Determine the [X, Y] coordinate at the center of the cell enclosing the given text.  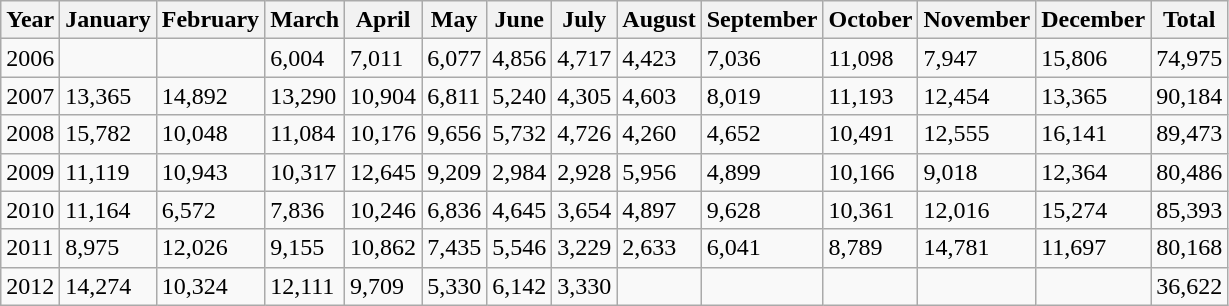
6,836 [454, 210]
10,176 [384, 134]
11,164 [108, 210]
10,491 [870, 134]
February [210, 20]
December [1094, 20]
7,947 [977, 58]
11,119 [108, 172]
10,862 [384, 248]
2006 [30, 58]
2012 [30, 286]
6,041 [762, 248]
8,789 [870, 248]
August [659, 20]
2009 [30, 172]
12,111 [305, 286]
July [584, 20]
10,904 [384, 96]
8,975 [108, 248]
6,142 [520, 286]
November [977, 20]
4,645 [520, 210]
May [454, 20]
12,364 [1094, 172]
4,717 [584, 58]
4,899 [762, 172]
90,184 [1190, 96]
36,622 [1190, 286]
12,454 [977, 96]
4,305 [584, 96]
85,393 [1190, 210]
2007 [30, 96]
10,166 [870, 172]
2,928 [584, 172]
10,246 [384, 210]
March [305, 20]
12,555 [977, 134]
6,811 [454, 96]
2010 [30, 210]
April [384, 20]
2008 [30, 134]
4,726 [584, 134]
11,193 [870, 96]
September [762, 20]
8,019 [762, 96]
10,048 [210, 134]
9,209 [454, 172]
January [108, 20]
2,984 [520, 172]
Year [30, 20]
4,856 [520, 58]
4,603 [659, 96]
80,486 [1190, 172]
14,274 [108, 286]
7,435 [454, 248]
7,011 [384, 58]
4,423 [659, 58]
6,572 [210, 210]
12,026 [210, 248]
15,806 [1094, 58]
9,155 [305, 248]
7,036 [762, 58]
12,016 [977, 210]
4,260 [659, 134]
5,330 [454, 286]
10,943 [210, 172]
6,004 [305, 58]
3,330 [584, 286]
5,546 [520, 248]
12,645 [384, 172]
3,654 [584, 210]
7,836 [305, 210]
2,633 [659, 248]
80,168 [1190, 248]
9,018 [977, 172]
5,240 [520, 96]
9,709 [384, 286]
14,892 [210, 96]
14,781 [977, 248]
89,473 [1190, 134]
15,782 [108, 134]
5,956 [659, 172]
Total [1190, 20]
9,628 [762, 210]
5,732 [520, 134]
10,324 [210, 286]
10,317 [305, 172]
3,229 [584, 248]
October [870, 20]
June [520, 20]
10,361 [870, 210]
13,290 [305, 96]
11,697 [1094, 248]
4,652 [762, 134]
2011 [30, 248]
16,141 [1094, 134]
11,084 [305, 134]
4,897 [659, 210]
9,656 [454, 134]
11,098 [870, 58]
6,077 [454, 58]
74,975 [1190, 58]
15,274 [1094, 210]
